Find where the given text appears and provide that cell's center as [X, Y] coordinate. 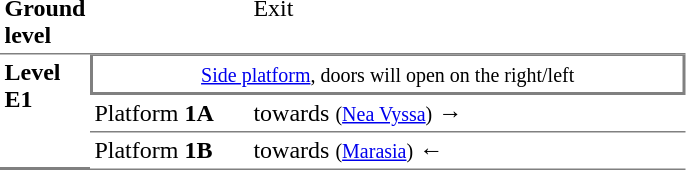
Platform 1Α [170, 114]
Platform 1Β [170, 151]
towards (Marasia) ← [467, 151]
towards (Nea Vyssa) → [467, 114]
LevelΕ1 [45, 112]
Side platform, doors will open on the right/left [388, 74]
